Search for the cell housing the specified text and yield its [X, Y] center coordinate. 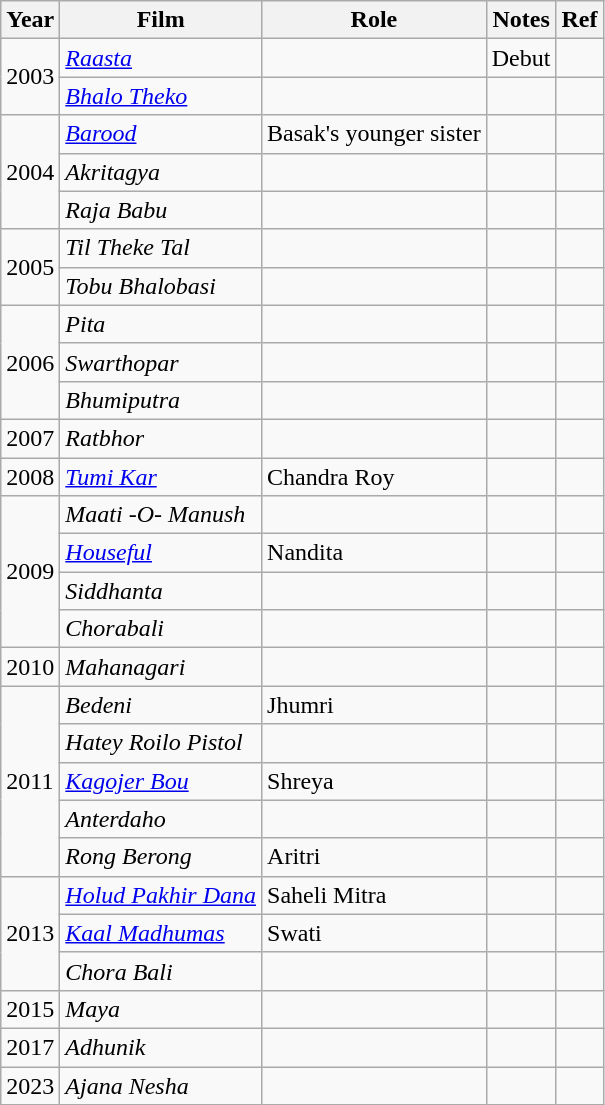
Year [30, 20]
2005 [30, 267]
Shreya [374, 781]
2008 [30, 477]
Chora Bali [161, 971]
2015 [30, 1009]
Notes [521, 20]
Til Theke Tal [161, 248]
Aritri [374, 857]
Pita [161, 324]
Akritagya [161, 172]
Role [374, 20]
Swati [374, 933]
2004 [30, 172]
Hatey Roilo Pistol [161, 743]
Kagojer Bou [161, 781]
Debut [521, 58]
Anterdaho [161, 819]
Saheli Mitra [374, 895]
Kaal Madhumas [161, 933]
Ref [580, 20]
2010 [30, 667]
2009 [30, 572]
2006 [30, 362]
2007 [30, 438]
2023 [30, 1085]
Ratbhor [161, 438]
Bhalo Theko [161, 96]
Adhunik [161, 1047]
2011 [30, 781]
2017 [30, 1047]
Holud Pakhir Dana [161, 895]
Siddhanta [161, 591]
Barood [161, 134]
Chandra Roy [374, 477]
Tobu Bhalobasi [161, 286]
Jhumri [374, 705]
Raasta [161, 58]
Bhumiputra [161, 400]
Raja Babu [161, 210]
Film [161, 20]
2003 [30, 77]
Mahanagari [161, 667]
Maati -O- Manush [161, 515]
Tumi Kar [161, 477]
Basak's younger sister [374, 134]
Ajana Nesha [161, 1085]
Chorabali [161, 629]
Bedeni [161, 705]
Houseful [161, 553]
Rong Berong [161, 857]
Nandita [374, 553]
2013 [30, 933]
Swarthopar [161, 362]
Maya [161, 1009]
